Search for the cell housing the specified text and yield its (X, Y) center coordinate. 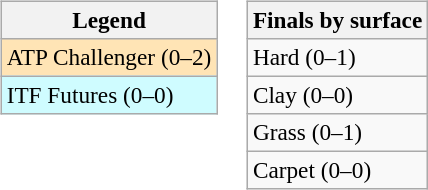
Hard (0–1) (337, 57)
Clay (0–0) (337, 95)
ATP Challenger (0–2) (108, 57)
Carpet (0–0) (337, 171)
Grass (0–1) (337, 133)
Finals by surface (337, 20)
Legend (108, 20)
ITF Futures (0–0) (108, 95)
